Detect which cell encompasses the target text, then output its [x, y] center coordinate. 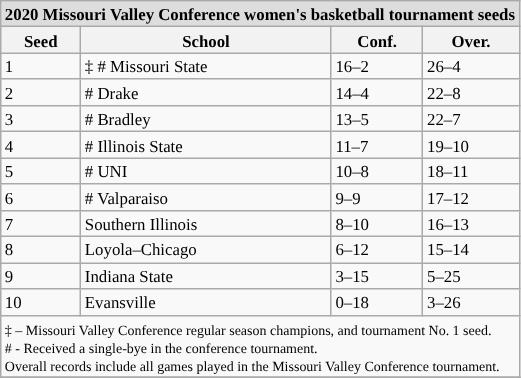
5–25 [471, 276]
3 [41, 119]
26–4 [471, 66]
4 [41, 145]
Indiana State [206, 276]
1 [41, 66]
# UNI [206, 171]
3–26 [471, 302]
Loyola–Chicago [206, 250]
# Bradley [206, 119]
6 [41, 197]
2 [41, 93]
22–7 [471, 119]
7 [41, 224]
9 [41, 276]
13–5 [377, 119]
‡ # Missouri State [206, 66]
# Valparaiso [206, 197]
16–2 [377, 66]
Conf. [377, 40]
10–8 [377, 171]
22–8 [471, 93]
19–10 [471, 145]
# Illinois State [206, 145]
2020 Missouri Valley Conference women's basketball tournament seeds [260, 14]
Seed [41, 40]
8–10 [377, 224]
14–4 [377, 93]
11–7 [377, 145]
8 [41, 250]
# Drake [206, 93]
15–14 [471, 250]
Southern Illinois [206, 224]
9–9 [377, 197]
5 [41, 171]
10 [41, 302]
School [206, 40]
17–12 [471, 197]
6–12 [377, 250]
18–11 [471, 171]
3–15 [377, 276]
Over. [471, 40]
16–13 [471, 224]
Evansville [206, 302]
0–18 [377, 302]
